Search for the cell housing the specified text and yield its (x, y) center coordinate. 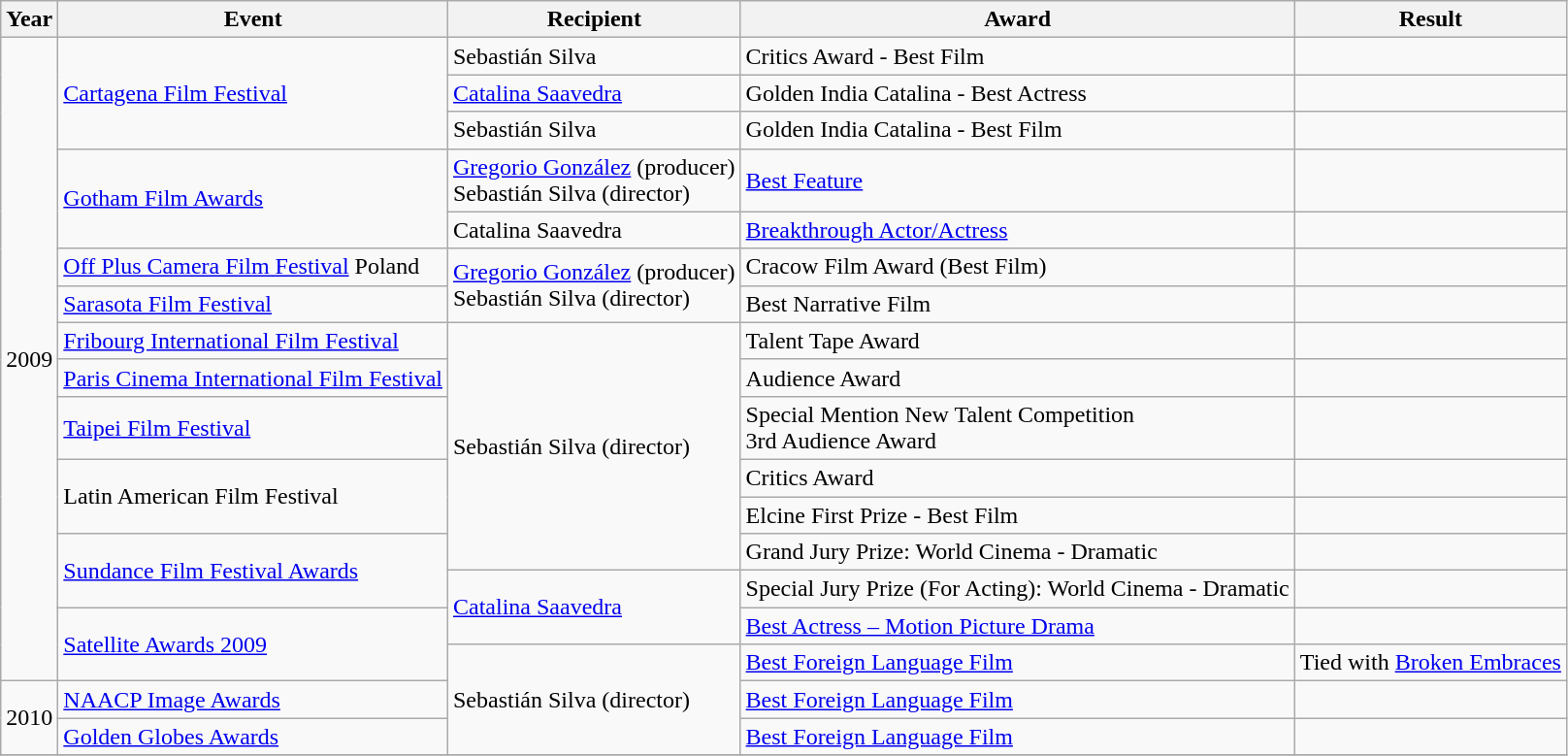
Gotham Film Awards (253, 198)
Paris Cinema International Film Festival (253, 378)
Best Actress – Motion Picture Drama (1017, 626)
Special Mention New Talent Competition3rd Audience Award (1017, 427)
Off Plus Camera Film Festival Poland (253, 267)
Satellite Awards 2009 (253, 644)
NAACP Image Awards (253, 700)
Golden India Catalina - Best Film (1017, 130)
Best Narrative Film (1017, 304)
Fribourg International Film Festival (253, 341)
Award (1017, 19)
Breakthrough Actor/Actress (1017, 230)
Critics Award (1017, 477)
Grand Jury Prize: World Cinema - Dramatic (1017, 552)
Cracow Film Award (Best Film) (1017, 267)
Audience Award (1017, 378)
Result (1430, 19)
Year (29, 19)
Tied with Broken Embraces (1430, 663)
2009 (29, 359)
Critics Award - Best Film (1017, 56)
Special Jury Prize (For Acting): World Cinema - Dramatic (1017, 589)
Recipient (594, 19)
Sarasota Film Festival (253, 304)
Golden Globes Awards (253, 737)
Sundance Film Festival Awards (253, 571)
2010 (29, 718)
Golden India Catalina - Best Actress (1017, 93)
Best Feature (1017, 181)
Cartagena Film Festival (253, 93)
Event (253, 19)
Latin American Film Festival (253, 496)
Talent Tape Award (1017, 341)
Elcine First Prize - Best Film (1017, 515)
Taipei Film Festival (253, 427)
